Search for the cell housing the specified text and yield its (x, y) center coordinate. 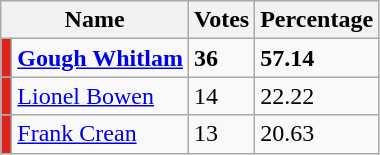
22.22 (317, 96)
Lionel Bowen (100, 96)
20.63 (317, 134)
Name (95, 20)
Gough Whitlam (100, 58)
Percentage (317, 20)
13 (221, 134)
Votes (221, 20)
Frank Crean (100, 134)
14 (221, 96)
57.14 (317, 58)
36 (221, 58)
